For the text-containing cell, return its midpoint in [X, Y] coordinate format. 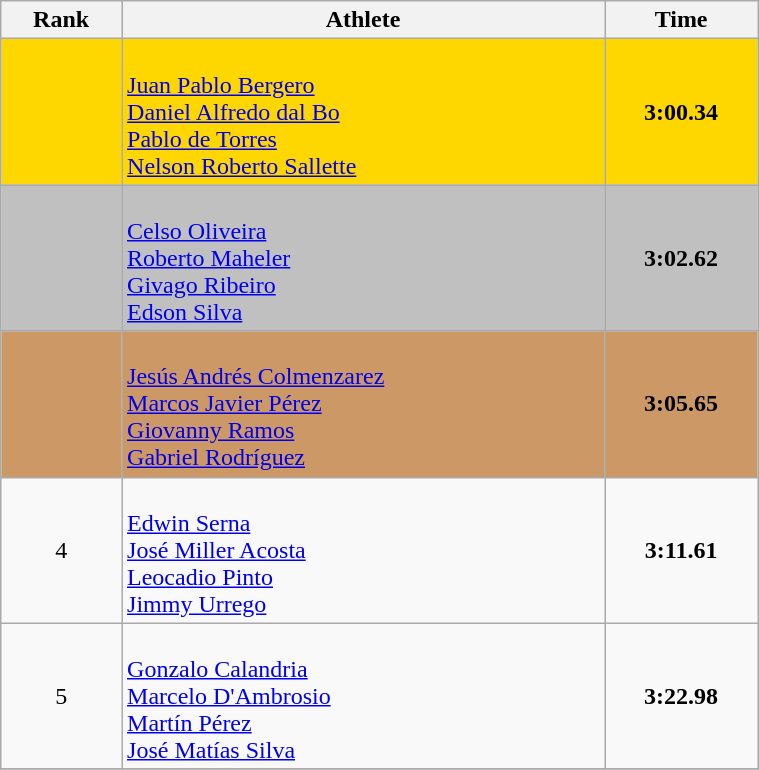
3:22.98 [682, 696]
4 [62, 550]
Athlete [364, 20]
5 [62, 696]
Rank [62, 20]
3:00.34 [682, 112]
Edwin SernaJosé Miller AcostaLeocadio PintoJimmy Urrego [364, 550]
Time [682, 20]
3:02.62 [682, 258]
Gonzalo CalandriaMarcelo D'AmbrosioMartín PérezJosé Matías Silva [364, 696]
3:11.61 [682, 550]
3:05.65 [682, 404]
Juan Pablo BergeroDaniel Alfredo dal BoPablo de TorresNelson Roberto Sallette [364, 112]
Jesús Andrés ColmenzarezMarcos Javier PérezGiovanny RamosGabriel Rodríguez [364, 404]
Celso OliveiraRoberto MahelerGivago RibeiroEdson Silva [364, 258]
